Extract the [X, Y] coordinate from the center of the cell holding the provided text.  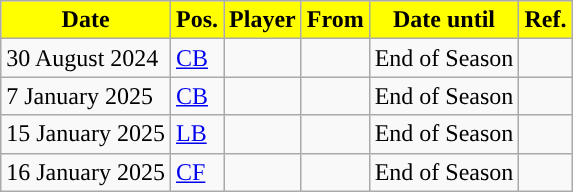
Ref. [546, 20]
15 January 2025 [86, 134]
Player [263, 20]
Date until [444, 20]
From [335, 20]
7 January 2025 [86, 96]
Pos. [196, 20]
Date [86, 20]
LB [196, 134]
16 January 2025 [86, 172]
30 August 2024 [86, 58]
CF [196, 172]
